Find where the given text appears and provide that cell's center as (x, y) coordinate. 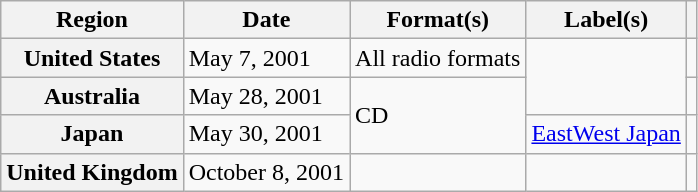
Format(s) (438, 20)
May 30, 2001 (266, 134)
Australia (92, 96)
May 7, 2001 (266, 58)
CD (438, 115)
October 8, 2001 (266, 172)
EastWest Japan (606, 134)
All radio formats (438, 58)
Region (92, 20)
United States (92, 58)
Japan (92, 134)
United Kingdom (92, 172)
Date (266, 20)
Label(s) (606, 20)
May 28, 2001 (266, 96)
